Locate the cell with the specified text and output its [X, Y] center coordinate. 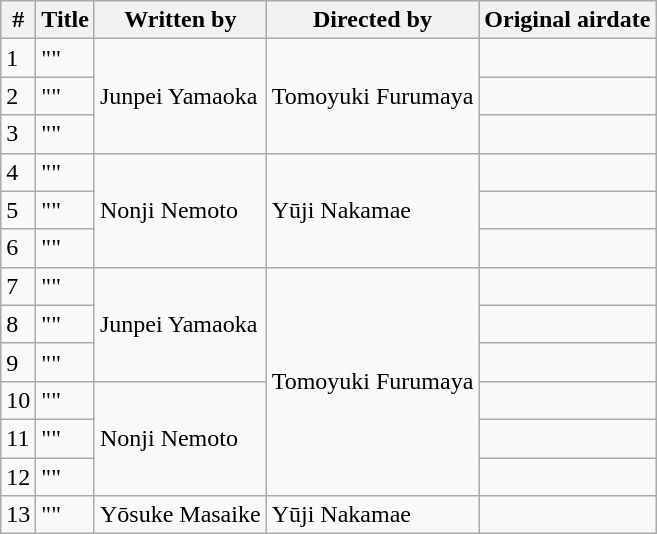
5 [18, 210]
Yōsuke Masaike [180, 515]
Title [66, 20]
10 [18, 400]
12 [18, 477]
11 [18, 438]
Directed by [372, 20]
6 [18, 248]
1 [18, 58]
Original airdate [568, 20]
3 [18, 134]
4 [18, 172]
8 [18, 324]
13 [18, 515]
9 [18, 362]
2 [18, 96]
7 [18, 286]
Written by [180, 20]
# [18, 20]
